For the text-containing cell, return its midpoint in [X, Y] coordinate format. 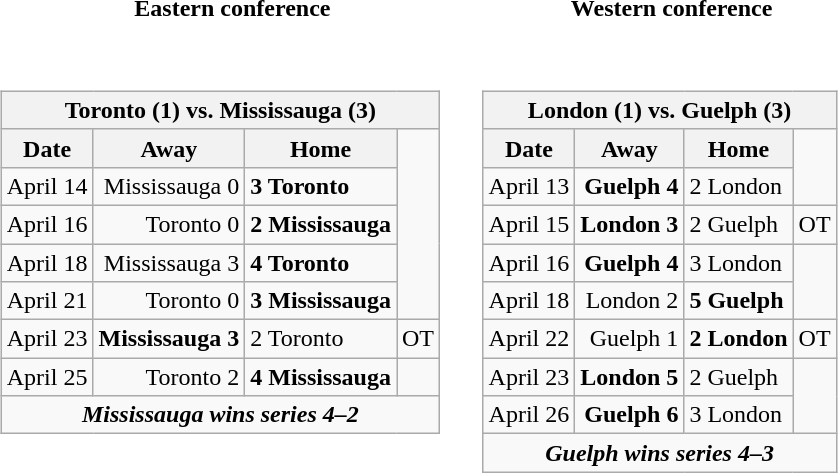
London 2 [630, 301]
3 Mississauga [321, 301]
London (1) vs. Guelph (3) [660, 110]
April 26 [529, 415]
Guelph 1 [630, 339]
2 Mississauga [321, 224]
4 Toronto [321, 263]
April 14 [47, 186]
4 Mississauga [321, 377]
Toronto (1) vs. Mississauga (3) [220, 110]
Guelph 6 [630, 415]
London 3 [630, 224]
Mississauga wins series 4–2 [220, 415]
April 13 [529, 186]
April 21 [47, 301]
3 Toronto [321, 186]
Toronto 2 [169, 377]
5 Guelph [738, 301]
2 Toronto [321, 339]
Guelph wins series 4–3 [660, 453]
London 5 [630, 377]
April 22 [529, 339]
Mississauga 0 [169, 186]
April 15 [529, 224]
April 25 [47, 377]
